Pinpoint the cell where the given text exists, returning its (X, Y) midpoint coordinate. 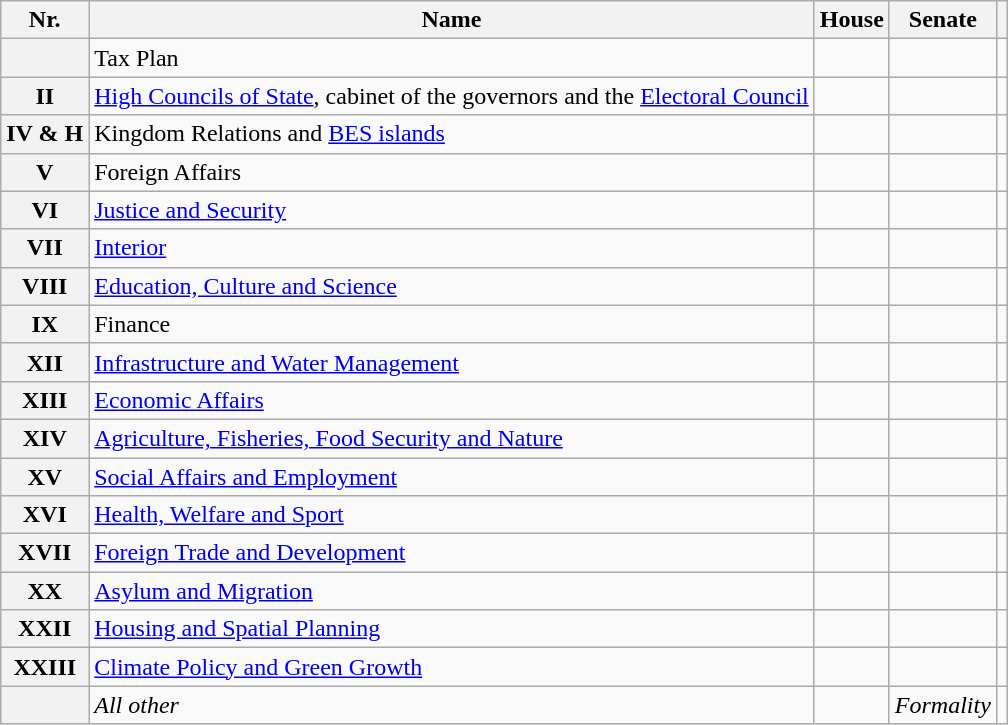
Nr. (45, 20)
Formality (942, 705)
XIV (45, 438)
XX (45, 591)
Foreign Affairs (452, 172)
XV (45, 477)
XIII (45, 400)
Foreign Trade and Development (452, 553)
VI (45, 210)
IX (45, 324)
Social Affairs and Employment (452, 477)
Name (452, 20)
Senate (942, 20)
Agriculture, Fisheries, Food Security and Nature (452, 438)
VIII (45, 286)
XVII (45, 553)
Climate Policy and Green Growth (452, 667)
Tax Plan (452, 58)
Education, Culture and Science (452, 286)
House (852, 20)
V (45, 172)
XXII (45, 629)
Finance (452, 324)
IV & H (45, 134)
VII (45, 248)
Health, Welfare and Sport (452, 515)
XVI (45, 515)
II (45, 96)
Interior (452, 248)
Asylum and Migration (452, 591)
XXIII (45, 667)
All other (452, 705)
Economic Affairs (452, 400)
Infrastructure and Water Management (452, 362)
Kingdom Relations and BES islands (452, 134)
XII (45, 362)
Justice and Security (452, 210)
Housing and Spatial Planning (452, 629)
High Councils of State, cabinet of the governors and the Electoral Council (452, 96)
